Return the (x, y) coordinate for the center point of the cell that contains the specified text.  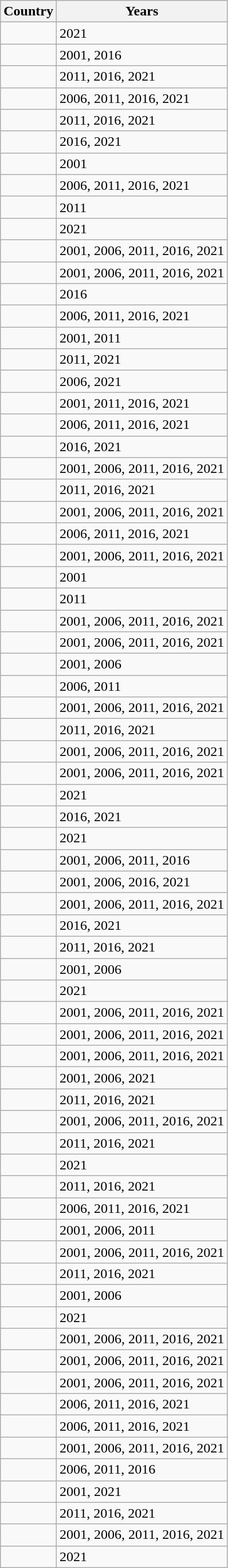
2001, 2006, 2011 (141, 1230)
2001, 2006, 2021 (141, 1078)
2001, 2016 (141, 55)
2006, 2021 (141, 381)
2001, 2006, 2011, 2016 (141, 860)
2016 (141, 295)
Years (141, 11)
2001, 2006, 2016, 2021 (141, 882)
2011, 2021 (141, 360)
2006, 2011 (141, 686)
2001, 2011, 2016, 2021 (141, 403)
2006, 2011, 2016 (141, 1470)
2001, 2011 (141, 338)
Country (29, 11)
2001, 2021 (141, 1491)
